Output the [x, y] coordinate of the center of the cell containing the given text.  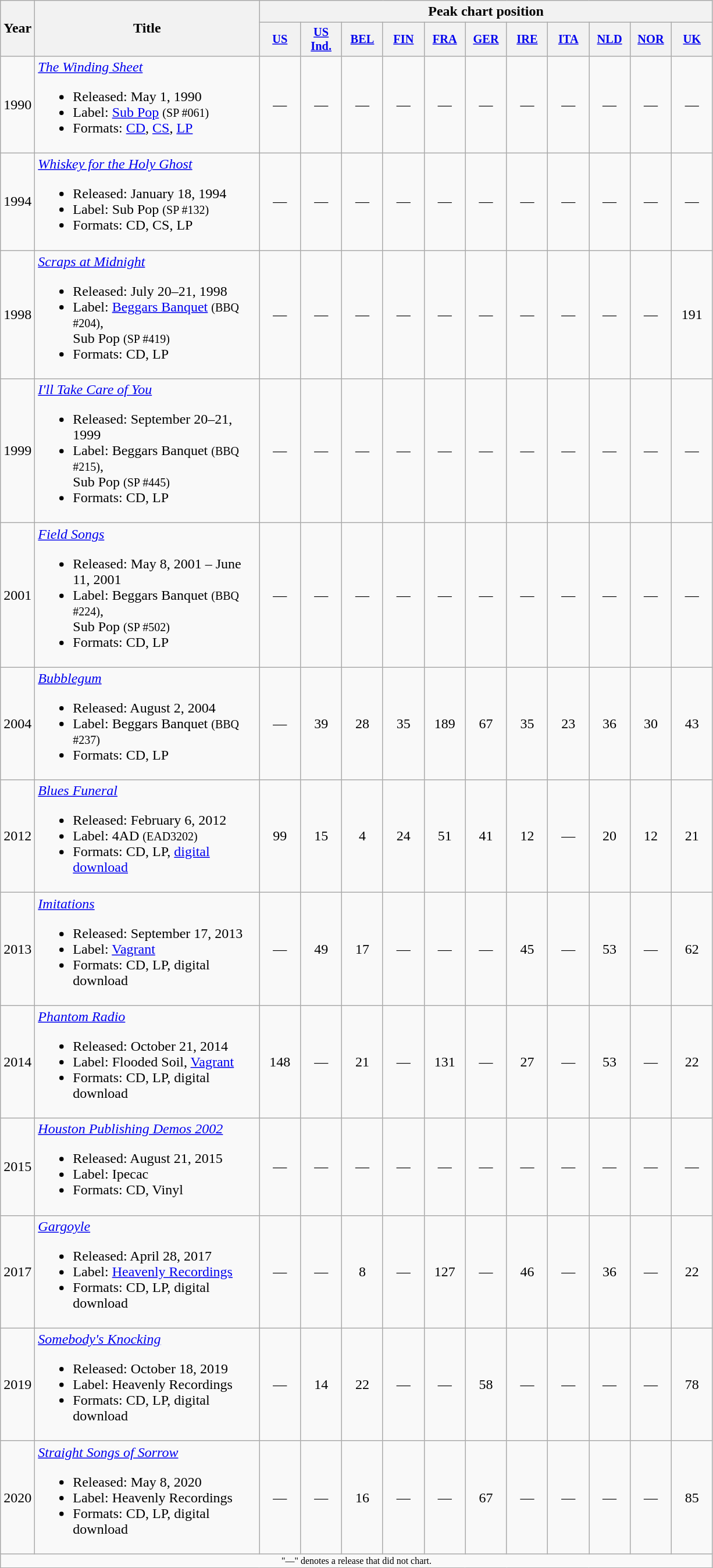
Whiskey for the Holy GhostReleased: January 18, 1994Label: Sub Pop (SP #132)Formats: CD, CS, LP [147, 202]
2001 [17, 595]
2020 [17, 1497]
Title [147, 28]
30 [651, 724]
1998 [17, 315]
20 [609, 836]
51 [444, 836]
NOR [651, 40]
1994 [17, 202]
189 [444, 724]
2015 [17, 1167]
1999 [17, 451]
2012 [17, 836]
IRE [527, 40]
ITA [569, 40]
39 [321, 724]
Phantom RadioReleased: October 21, 2014Label: Flooded Soil, VagrantFormats: CD, LP, digital download [147, 1062]
62 [692, 949]
ImitationsReleased: September 17, 2013Label: VagrantFormats: CD, LP, digital download [147, 949]
16 [363, 1497]
27 [527, 1062]
78 [692, 1384]
23 [569, 724]
2019 [17, 1384]
58 [486, 1384]
17 [363, 949]
Straight Songs of SorrowReleased: May 8, 2020Label: Heavenly RecordingsFormats: CD, LP, digital download [147, 1497]
GER [486, 40]
BEL [363, 40]
FRA [444, 40]
Blues FuneralReleased: February 6, 2012Label: 4AD (EAD3202)Formats: CD, LP, digital download [147, 836]
131 [444, 1062]
148 [280, 1062]
99 [280, 836]
BubblegumReleased: August 2, 2004Label: Beggars Banquet (BBQ #237)Formats: CD, LP [147, 724]
2004 [17, 724]
US [280, 40]
GargoyleReleased: April 28, 2017Label: Heavenly RecordingsFormats: CD, LP, digital download [147, 1272]
24 [404, 836]
Year [17, 28]
Peak chart position [486, 12]
85 [692, 1497]
2013 [17, 949]
The Winding SheetReleased: May 1, 1990Label: Sub Pop (SP #061)Formats: CD, CS, LP [147, 105]
FIN [404, 40]
2017 [17, 1272]
43 [692, 724]
NLD [609, 40]
4 [363, 836]
US Ind. [321, 40]
41 [486, 836]
46 [527, 1272]
"—" denotes a release that did not chart. [356, 1560]
Somebody's KnockingReleased: October 18, 2019Label: Heavenly RecordingsFormats: CD, LP, digital download [147, 1384]
45 [527, 949]
28 [363, 724]
Houston Publishing Demos 2002Released: August 21, 2015Label: IpecacFormats: CD, Vinyl [147, 1167]
UK [692, 40]
Field SongsReleased: May 8, 2001 – June 11, 2001Label: Beggars Banquet (BBQ #224), Sub Pop (SP #502)Formats: CD, LP [147, 595]
49 [321, 949]
127 [444, 1272]
2014 [17, 1062]
15 [321, 836]
191 [692, 315]
I'll Take Care of YouReleased: September 20–21, 1999Label: Beggars Banquet (BBQ #215), Sub Pop (SP #445)Formats: CD, LP [147, 451]
8 [363, 1272]
Scraps at MidnightReleased: July 20–21, 1998Label: Beggars Banquet (BBQ #204), Sub Pop (SP #419)Formats: CD, LP [147, 315]
1990 [17, 105]
14 [321, 1384]
